Search for the cell housing the specified text and yield its [X, Y] center coordinate. 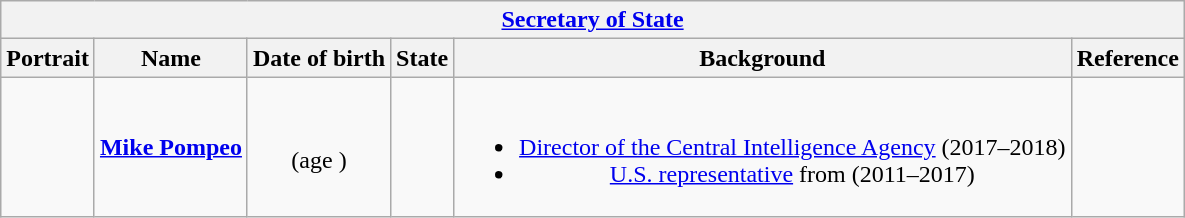
Date of birth [318, 58]
Reference [1128, 58]
State [422, 58]
Secretary of State [593, 20]
Background [763, 58]
Name [170, 58]
Mike Pompeo [170, 147]
Portrait [48, 58]
Director of the Central Intelligence Agency (2017–2018)U.S. representative from (2011–2017) [763, 147]
(age ) [318, 147]
